Return the [X, Y] coordinate for the center point of the cell that contains the specified text.  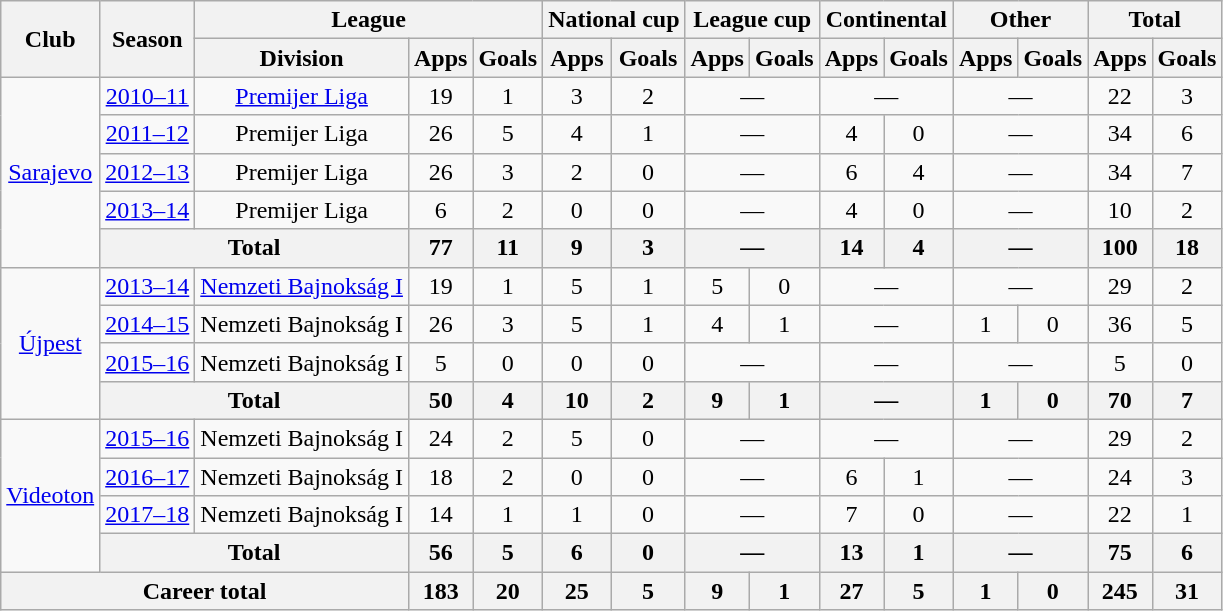
25 [577, 591]
245 [1120, 591]
2011–12 [148, 134]
League [369, 20]
100 [1120, 248]
77 [440, 248]
Club [50, 39]
2016–17 [148, 477]
National cup [614, 20]
2010–11 [148, 96]
11 [508, 248]
Division [302, 58]
Career total [205, 591]
20 [508, 591]
36 [1120, 324]
Újpest [50, 343]
Other [1020, 20]
Sarajevo [50, 172]
Videoton [50, 495]
Season [148, 39]
70 [1120, 400]
2014–15 [148, 324]
League cup [752, 20]
2012–13 [148, 172]
183 [440, 591]
56 [440, 553]
27 [851, 591]
50 [440, 400]
13 [851, 553]
75 [1120, 553]
Continental [886, 20]
2017–18 [148, 515]
31 [1187, 591]
